Output the (x, y) coordinate of the center of the cell containing the given text.  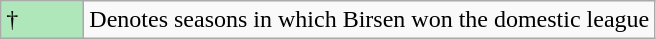
Denotes seasons in which Birsen won the domestic league (370, 20)
† (42, 20)
